Search for the cell housing the specified text and yield its (x, y) center coordinate. 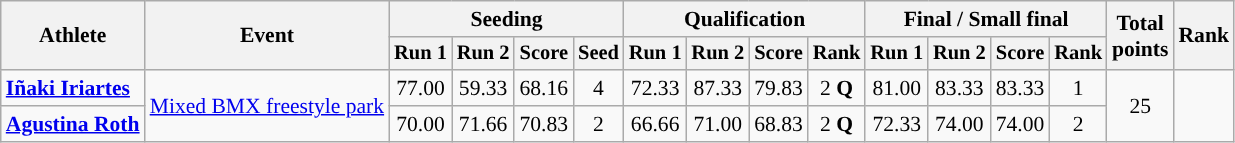
70.83 (544, 124)
70.00 (420, 124)
87.33 (718, 88)
4 (598, 88)
Event (268, 36)
77.00 (420, 88)
71.00 (718, 124)
81.00 (896, 88)
Agustina Roth (73, 124)
68.83 (778, 124)
25 (1140, 106)
Athlete (73, 36)
68.16 (544, 88)
Seeding (506, 19)
Final / Small final (986, 19)
71.66 (484, 124)
Qualification (745, 19)
Seed (598, 54)
Totalpoints (1140, 36)
79.83 (778, 88)
Iñaki Iriartes (73, 88)
Mixed BMX freestyle park (268, 106)
59.33 (484, 88)
66.66 (656, 124)
1 (1078, 88)
